Find where the given text appears and provide that cell's center as [X, Y] coordinate. 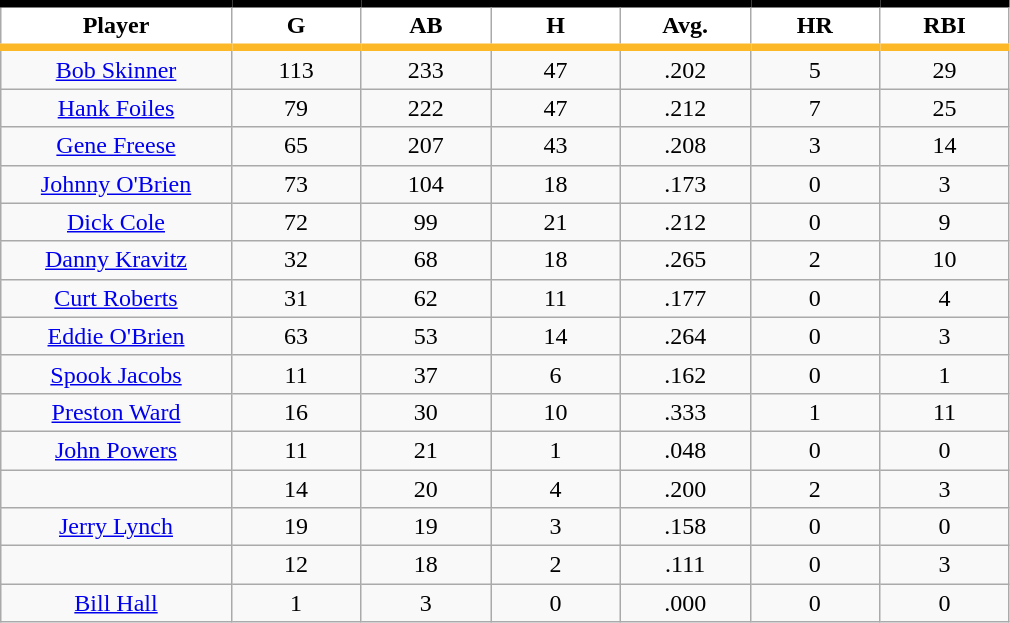
Gene Freese [116, 146]
Bob Skinner [116, 68]
63 [296, 336]
53 [426, 336]
37 [426, 374]
.264 [685, 336]
207 [426, 146]
Hank Foiles [116, 108]
12 [296, 565]
32 [296, 260]
73 [296, 184]
.111 [685, 565]
233 [426, 68]
5 [815, 68]
72 [296, 222]
79 [296, 108]
222 [426, 108]
104 [426, 184]
Danny Kravitz [116, 260]
.202 [685, 68]
Eddie O'Brien [116, 336]
HR [815, 26]
Dick Cole [116, 222]
43 [556, 146]
.177 [685, 298]
6 [556, 374]
H [556, 26]
31 [296, 298]
65 [296, 146]
.208 [685, 146]
Bill Hall [116, 603]
25 [945, 108]
29 [945, 68]
Johnny O'Brien [116, 184]
Player [116, 26]
30 [426, 412]
RBI [945, 26]
Avg. [685, 26]
20 [426, 489]
.333 [685, 412]
G [296, 26]
.048 [685, 450]
Preston Ward [116, 412]
7 [815, 108]
62 [426, 298]
.200 [685, 489]
AB [426, 26]
68 [426, 260]
.173 [685, 184]
Curt Roberts [116, 298]
.162 [685, 374]
9 [945, 222]
Jerry Lynch [116, 527]
113 [296, 68]
.265 [685, 260]
John Powers [116, 450]
Spook Jacobs [116, 374]
99 [426, 222]
.000 [685, 603]
16 [296, 412]
.158 [685, 527]
